Capture the cell that displays the provided text and extract its (X, Y) central coordinate. 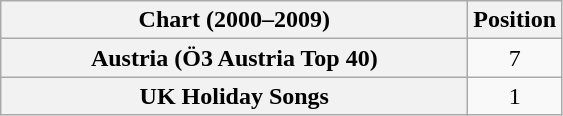
Austria (Ö3 Austria Top 40) (234, 58)
Position (515, 20)
Chart (2000–2009) (234, 20)
7 (515, 58)
1 (515, 96)
UK Holiday Songs (234, 96)
